Scan for the cell matching the given text and deliver its (X, Y) coordinate at center. 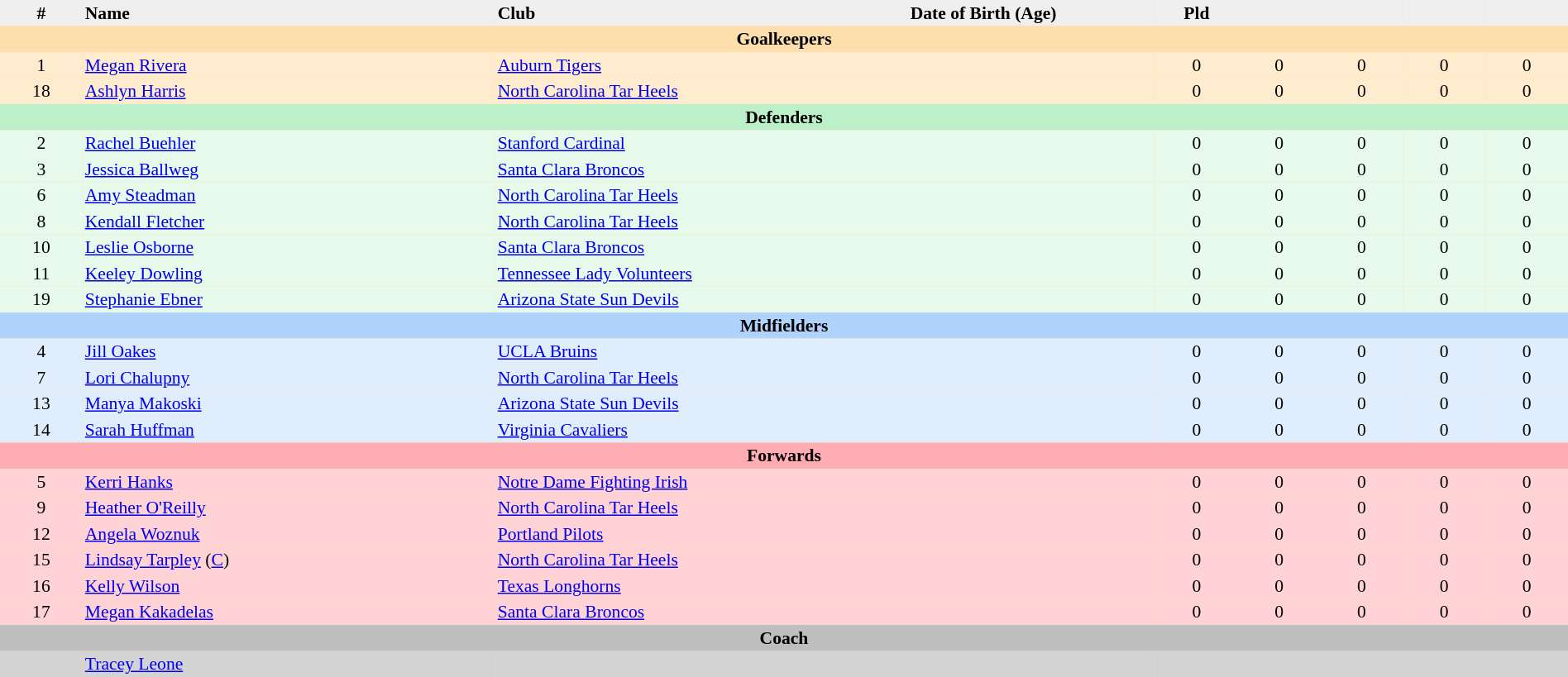
Goalkeepers (784, 40)
6 (41, 195)
10 (41, 248)
Angela Woznuk (289, 534)
7 (41, 378)
16 (41, 586)
12 (41, 534)
4 (41, 352)
Manya Makoski (289, 403)
17 (41, 612)
Lindsay Tarpley (C) (289, 560)
Pld (1197, 13)
Jessica Ballweg (289, 169)
Notre Dame Fighting Irish (701, 482)
Name (289, 13)
Jill Oakes (289, 352)
Lori Chalupny (289, 378)
Amy Steadman (289, 195)
11 (41, 274)
Date of Birth (Age) (1032, 13)
Megan Kakadelas (289, 612)
# (41, 13)
2 (41, 144)
Leslie Osborne (289, 248)
UCLA Bruins (701, 352)
Midfielders (784, 326)
Defenders (784, 117)
Coach (784, 638)
14 (41, 430)
9 (41, 508)
15 (41, 560)
Megan Rivera (289, 65)
3 (41, 169)
Virginia Cavaliers (701, 430)
Ashlyn Harris (289, 91)
5 (41, 482)
18 (41, 91)
Heather O'Reilly (289, 508)
Stephanie Ebner (289, 299)
Club (701, 13)
Forwards (784, 456)
Rachel Buehler (289, 144)
Keeley Dowling (289, 274)
Stanford Cardinal (701, 144)
Kendall Fletcher (289, 222)
13 (41, 403)
Texas Longhorns (701, 586)
19 (41, 299)
8 (41, 222)
Auburn Tigers (701, 65)
Sarah Huffman (289, 430)
Kelly Wilson (289, 586)
Portland Pilots (701, 534)
Tennessee Lady Volunteers (701, 274)
1 (41, 65)
Kerri Hanks (289, 482)
